Return [X, Y] of the center of cell containing provided text 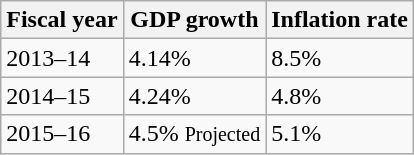
4.24% [194, 96]
8.5% [340, 58]
2014–15 [62, 96]
4.8% [340, 96]
2013–14 [62, 58]
4.5% Projected [194, 134]
4.14% [194, 58]
GDP growth [194, 20]
5.1% [340, 134]
Inflation rate [340, 20]
Fiscal year [62, 20]
2015–16 [62, 134]
